Extract the (x, y) coordinate from the center of the cell holding the provided text.  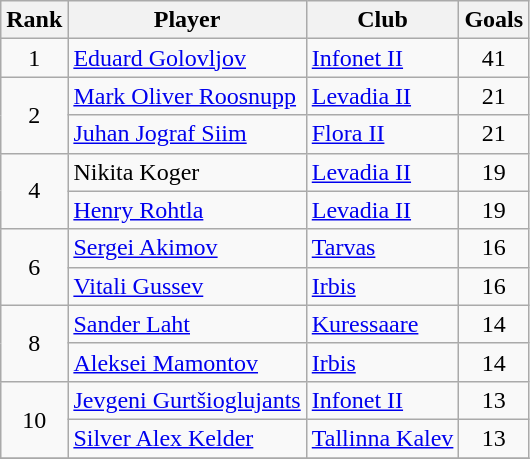
Flora II (382, 134)
Mark Oliver Roosnupp (187, 96)
1 (34, 58)
Silver Alex Kelder (187, 438)
Henry Rohtla (187, 210)
Jevgeni Gurtšioglujants (187, 400)
6 (34, 267)
Rank (34, 20)
Player (187, 20)
Club (382, 20)
Juhan Jograf Siim (187, 134)
2 (34, 115)
Aleksei Mamontov (187, 362)
Eduard Golovljov (187, 58)
Nikita Koger (187, 172)
Sergei Akimov (187, 248)
Sander Laht (187, 324)
8 (34, 343)
Kuressaare (382, 324)
10 (34, 419)
Vitali Gussev (187, 286)
Tallinna Kalev (382, 438)
Tarvas (382, 248)
4 (34, 191)
Goals (494, 20)
41 (494, 58)
